Detect which cell encompasses the target text, then output its [X, Y] center coordinate. 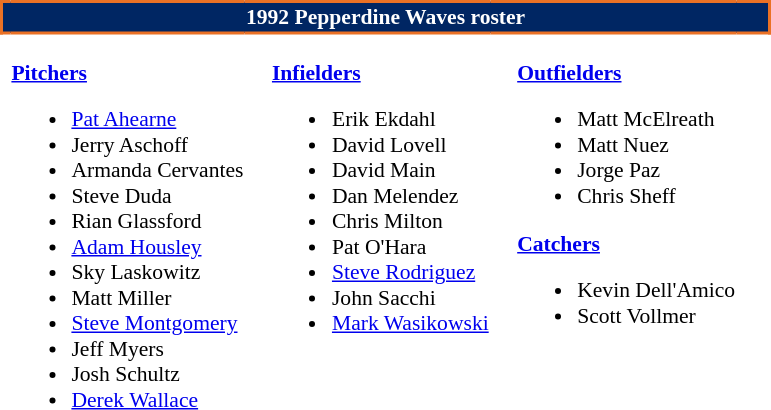
1992 Pepperdine Waves roster [386, 18]
